Locate the cell with the specified text and output its (X, Y) center coordinate. 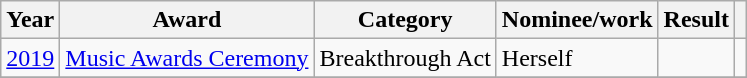
Music Awards Ceremony (187, 58)
Breakthrough Act (405, 58)
Category (405, 20)
Herself (577, 58)
2019 (30, 58)
Nominee/work (577, 20)
Award (187, 20)
Year (30, 20)
Result (696, 20)
